Pinpoint the cell where the given text exists, returning its (X, Y) midpoint coordinate. 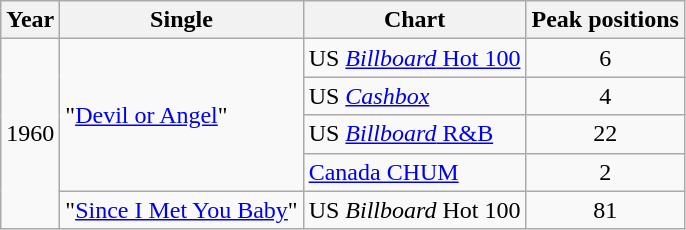
"Devil or Angel" (182, 115)
"Since I Met You Baby" (182, 210)
Peak positions (605, 20)
Chart (414, 20)
1960 (30, 134)
6 (605, 58)
Year (30, 20)
Canada CHUM (414, 172)
2 (605, 172)
4 (605, 96)
US Billboard R&B (414, 134)
81 (605, 210)
US Cashbox (414, 96)
22 (605, 134)
Single (182, 20)
